Return the (X, Y) coordinate for the center point of the cell that contains the specified text.  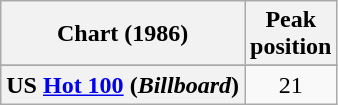
21 (290, 85)
US Hot 100 (Billboard) (123, 85)
Chart (1986) (123, 34)
Peakposition (290, 34)
